Output the [X, Y] coordinate of the center of the cell containing the given text.  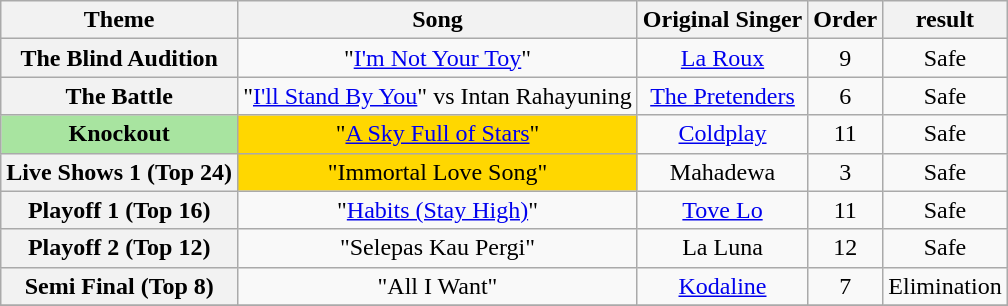
Live Shows 1 (Top 24) [120, 172]
"Habits (Stay High)" [438, 210]
Playoff 2 (Top 12) [120, 248]
"Immortal Love Song" [438, 172]
Tove Lo [722, 210]
3 [846, 172]
Kodaline [722, 286]
"A Sky Full of Stars" [438, 134]
"Selepas Kau Pergi" [438, 248]
The Blind Audition [120, 58]
6 [846, 96]
Semi Final (Top 8) [120, 286]
"I'm Not Your Toy" [438, 58]
Elimination [945, 286]
Coldplay [722, 134]
La Luna [722, 248]
"All I Want" [438, 286]
9 [846, 58]
Song [438, 20]
12 [846, 248]
Mahadewa [722, 172]
"I'll Stand By You" vs Intan Rahayuning [438, 96]
Order [846, 20]
La Roux [722, 58]
Knockout [120, 134]
The Pretenders [722, 96]
result [945, 20]
Theme [120, 20]
The Battle [120, 96]
7 [846, 286]
Original Singer [722, 20]
Playoff 1 (Top 16) [120, 210]
